Identify which cell holds the provided text, then report its (X, Y) central coordinate. 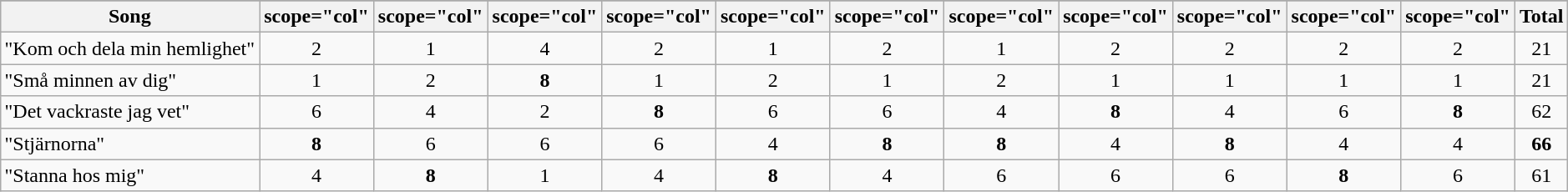
"Det vackraste jag vet" (130, 112)
Song (130, 17)
"Stanna hos mig" (130, 175)
62 (1541, 112)
"Små minnen av dig" (130, 80)
"Stjärnorna" (130, 144)
66 (1541, 144)
"Kom och dela min hemlighet" (130, 48)
Total (1541, 17)
61 (1541, 175)
